Return (X, Y) of the center of cell containing provided text 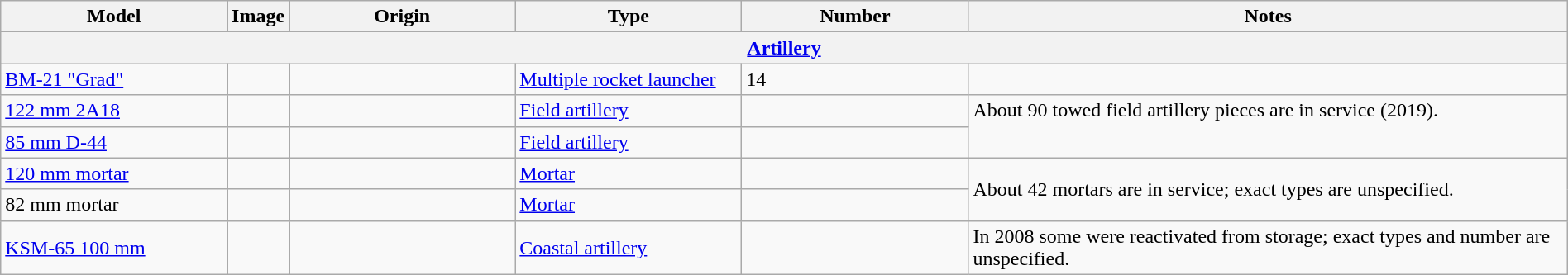
Image (258, 17)
In 2008 some were reactivated from storage; exact types and number are unspecified. (1268, 248)
BM-21 "Grad" (114, 79)
14 (855, 79)
Notes (1268, 17)
82 mm mortar (114, 205)
Coastal artillery (629, 248)
About 90 towed field artillery pieces are in service (2019). (1268, 126)
Multiple rocket launcher (629, 79)
122 mm 2A18 (114, 111)
Artillery (784, 48)
Model (114, 17)
About 42 mortars are in service; exact types are unspecified. (1268, 189)
120 mm mortar (114, 173)
Type (629, 17)
Origin (402, 17)
85 mm D-44 (114, 142)
KSM-65 100 mm (114, 248)
Number (855, 17)
